Pinpoint the cell where the given text exists, returning its (x, y) midpoint coordinate. 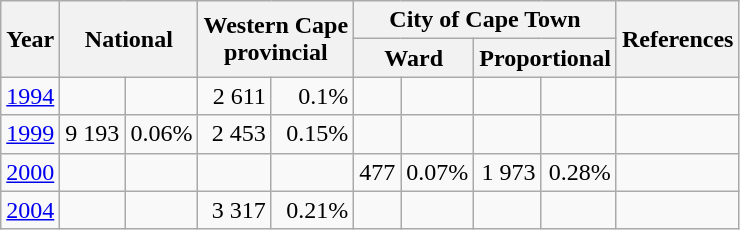
9 193 (92, 134)
3 317 (234, 210)
National (129, 39)
2 611 (234, 96)
References (678, 39)
0.06% (162, 134)
0.1% (312, 96)
2000 (30, 172)
0.07% (438, 172)
Year (30, 39)
Proportional (546, 58)
0.28% (578, 172)
1999 (30, 134)
2 453 (234, 134)
1 973 (508, 172)
2004 (30, 210)
Western Capeprovincial (276, 39)
477 (378, 172)
0.15% (312, 134)
Ward (414, 58)
0.21% (312, 210)
1994 (30, 96)
City of Cape Town (486, 20)
